Determine the (X, Y) coordinate at the center of the cell enclosing the given text.  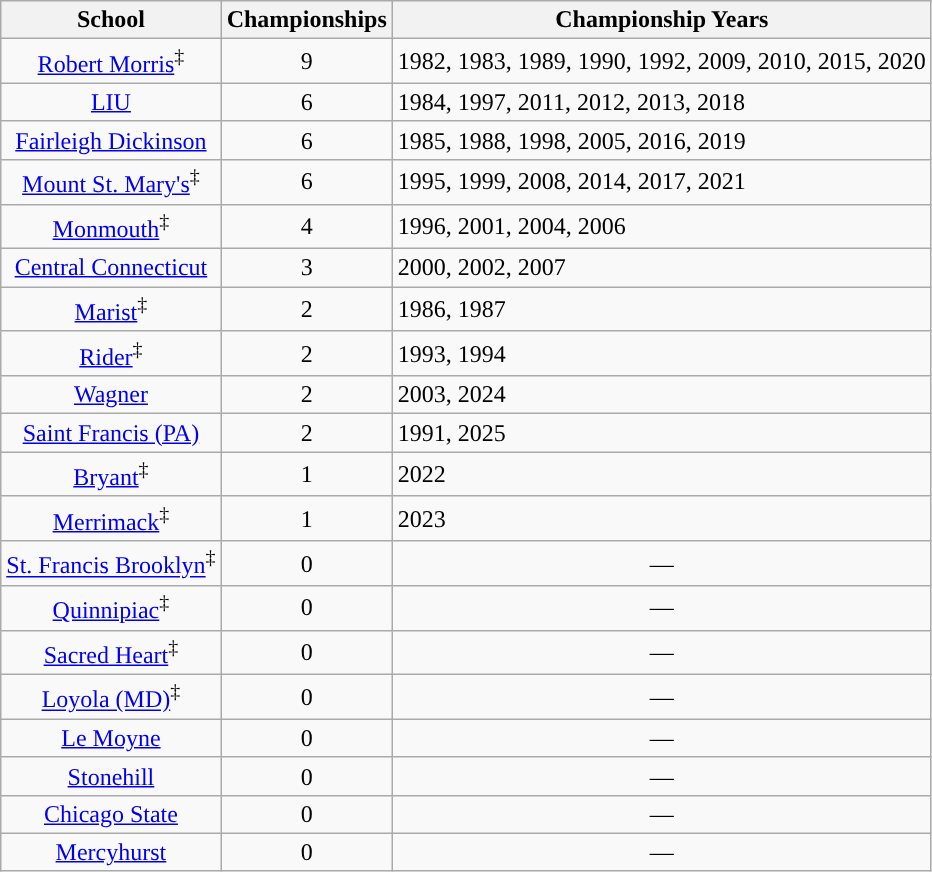
1993, 1994 (662, 354)
Monmouth‡ (111, 226)
1982, 1983, 1989, 1990, 1992, 2009, 2010, 2015, 2020 (662, 62)
Championship Years (662, 20)
2003, 2024 (662, 395)
Saint Francis (PA) (111, 433)
Stonehill (111, 776)
Fairleigh Dickinson (111, 140)
1986, 1987 (662, 310)
Mount St. Mary's‡ (111, 182)
Quinnipiac‡ (111, 608)
9 (306, 62)
Rider‡ (111, 354)
Le Moyne (111, 738)
4 (306, 226)
Mercyhurst (111, 852)
2023 (662, 518)
Wagner (111, 395)
Chicago State (111, 814)
Bryant‡ (111, 474)
Robert Morris‡ (111, 62)
1996, 2001, 2004, 2006 (662, 226)
Loyola (MD)‡ (111, 698)
3 (306, 268)
LIU (111, 102)
1984, 1997, 2011, 2012, 2013, 2018 (662, 102)
1985, 1988, 1998, 2005, 2016, 2019 (662, 140)
St. Francis Brooklyn‡ (111, 564)
School (111, 20)
2000, 2002, 2007 (662, 268)
2022 (662, 474)
Central Connecticut (111, 268)
Championships (306, 20)
Sacred Heart‡ (111, 652)
Marist‡ (111, 310)
1995, 1999, 2008, 2014, 2017, 2021 (662, 182)
1991, 2025 (662, 433)
Merrimack‡ (111, 518)
